Output the (x, y) coordinate of the center of the cell containing the given text.  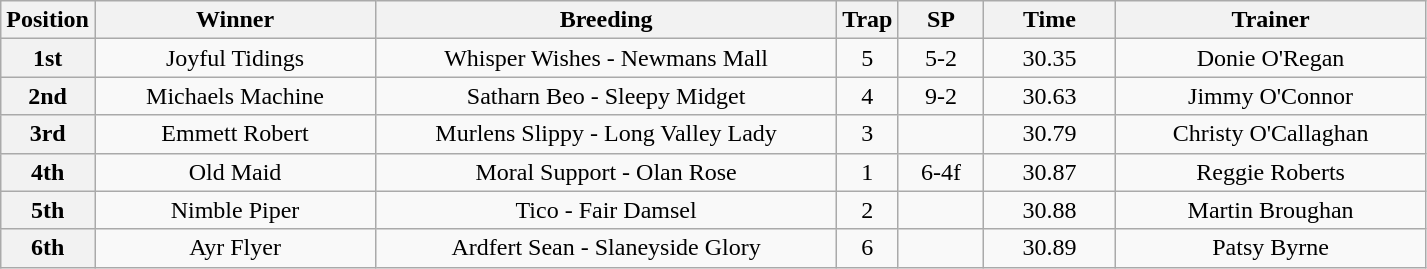
30.79 (1050, 134)
Michaels Machine (234, 96)
Emmett Robert (234, 134)
Reggie Roberts (1270, 172)
Satharn Beo - Sleepy Midget (606, 96)
Trap (868, 20)
4 (868, 96)
1 (868, 172)
Murlens Slippy - Long Valley Lady (606, 134)
5th (48, 210)
3 (868, 134)
6th (48, 248)
Old Maid (234, 172)
2nd (48, 96)
Joyful Tidings (234, 58)
Ardfert Sean - Slaneyside Glory (606, 248)
Whisper Wishes - Newmans Mall (606, 58)
6-4f (941, 172)
Position (48, 20)
30.35 (1050, 58)
Martin Broughan (1270, 210)
3rd (48, 134)
4th (48, 172)
Nimble Piper (234, 210)
30.88 (1050, 210)
30.63 (1050, 96)
Time (1050, 20)
5-2 (941, 58)
Ayr Flyer (234, 248)
5 (868, 58)
30.89 (1050, 248)
Christy O'Callaghan (1270, 134)
Patsy Byrne (1270, 248)
1st (48, 58)
30.87 (1050, 172)
Moral Support - Olan Rose (606, 172)
Donie O'Regan (1270, 58)
Jimmy O'Connor (1270, 96)
Trainer (1270, 20)
9-2 (941, 96)
6 (868, 248)
Tico - Fair Damsel (606, 210)
SP (941, 20)
Breeding (606, 20)
2 (868, 210)
Winner (234, 20)
